Search for the cell housing the specified text and yield its (x, y) center coordinate. 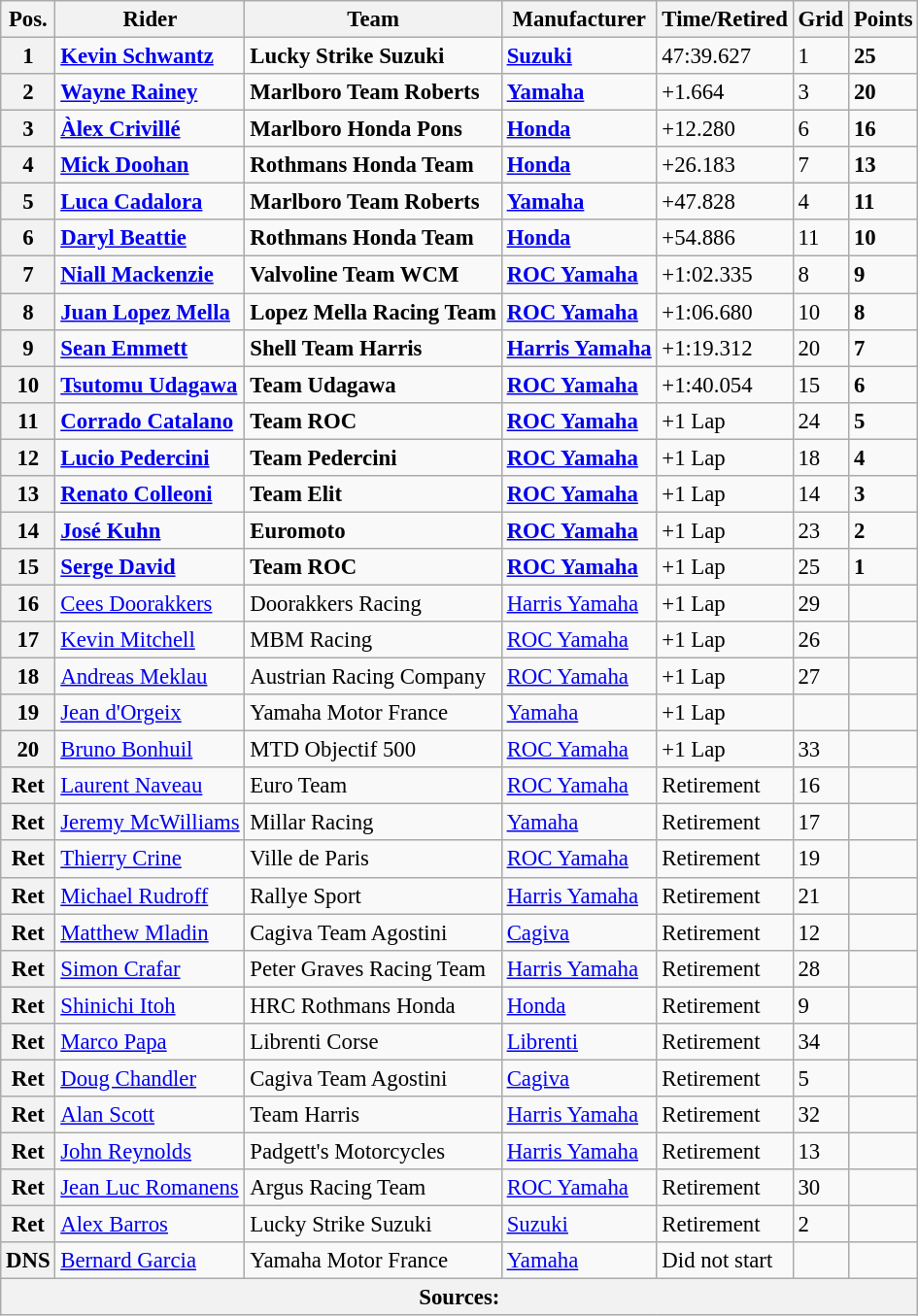
+1:02.335 (725, 275)
MBM Racing (373, 640)
Tsutomu Udagawa (150, 385)
+54.886 (725, 238)
Pos. (28, 19)
33 (820, 750)
Thierry Crine (150, 860)
Cees Doorakkers (150, 603)
Simon Crafar (150, 968)
Argus Racing Team (373, 1188)
Wayne Rainey (150, 92)
DNS (28, 1261)
Manufacturer (579, 19)
Jean Luc Romanens (150, 1188)
Euromoto (373, 530)
Lucio Pedercini (150, 457)
Sources: (459, 1298)
Euro Team (373, 786)
Team Pedercini (373, 457)
Serge David (150, 567)
Padgett's Motorcycles (373, 1151)
Laurent Naveau (150, 786)
+47.828 (725, 202)
Alex Barros (150, 1225)
+26.183 (725, 165)
John Reynolds (150, 1151)
+12.280 (725, 129)
Doug Chandler (150, 1078)
Marco Papa (150, 1042)
Marlboro Honda Pons (373, 129)
Points (884, 19)
Millar Racing (373, 823)
+1:40.054 (725, 385)
Peter Graves Racing Team (373, 968)
+1:19.312 (725, 348)
Juan Lopez Mella (150, 312)
Ville de Paris (373, 860)
Austrian Racing Company (373, 677)
Sean Emmett (150, 348)
Time/Retired (725, 19)
Jeremy McWilliams (150, 823)
Daryl Beattie (150, 238)
Lopez Mella Racing Team (373, 312)
Renato Colleoni (150, 494)
Àlex Crivillé (150, 129)
Did not start (725, 1261)
Mick Doohan (150, 165)
Kevin Schwantz (150, 56)
Corrado Catalano (150, 421)
Luca Cadalora (150, 202)
Andreas Meklau (150, 677)
29 (820, 603)
Shell Team Harris (373, 348)
Team (373, 19)
Jean d'Orgeix (150, 713)
Shinichi Itoh (150, 1005)
26 (820, 640)
34 (820, 1042)
Team Elit (373, 494)
30 (820, 1188)
Grid (820, 19)
Bruno Bonhuil (150, 750)
Rallye Sport (373, 895)
Valvoline Team WCM (373, 275)
Niall Mackenzie (150, 275)
Librenti Corse (373, 1042)
Team Harris (373, 1115)
27 (820, 677)
Bernard Garcia (150, 1261)
Team Udagawa (373, 385)
Librenti (579, 1042)
Alan Scott (150, 1115)
Doorakkers Racing (373, 603)
Michael Rudroff (150, 895)
Matthew Mladin (150, 932)
HRC Rothmans Honda (373, 1005)
Kevin Mitchell (150, 640)
47:39.627 (725, 56)
Rider (150, 19)
28 (820, 968)
José Kuhn (150, 530)
MTD Objectif 500 (373, 750)
24 (820, 421)
23 (820, 530)
+1:06.680 (725, 312)
32 (820, 1115)
21 (820, 895)
+1.664 (725, 92)
